Find where the given text appears and provide that cell's center as [X, Y] coordinate. 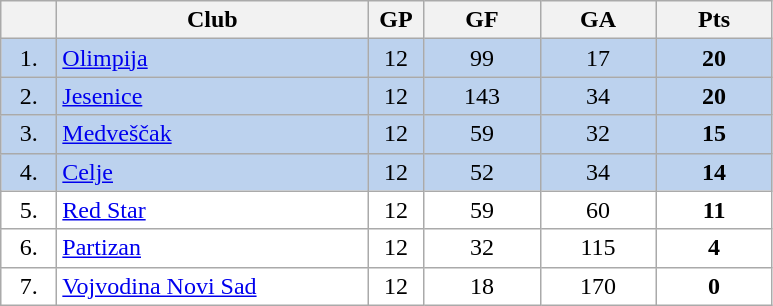
Medveščak [212, 134]
GP [396, 20]
Club [212, 20]
GA [598, 20]
4 [714, 248]
60 [598, 210]
Partizan [212, 248]
0 [714, 286]
52 [482, 172]
143 [482, 96]
7. [29, 286]
4. [29, 172]
2. [29, 96]
11 [714, 210]
1. [29, 58]
15 [714, 134]
5. [29, 210]
Jesenice [212, 96]
99 [482, 58]
Vojvodina Novi Sad [212, 286]
3. [29, 134]
GF [482, 20]
Red Star [212, 210]
115 [598, 248]
14 [714, 172]
170 [598, 286]
18 [482, 286]
17 [598, 58]
Pts [714, 20]
Celje [212, 172]
Olimpija [212, 58]
6. [29, 248]
